Extract the (x, y) coordinate from the center of the cell holding the provided text.  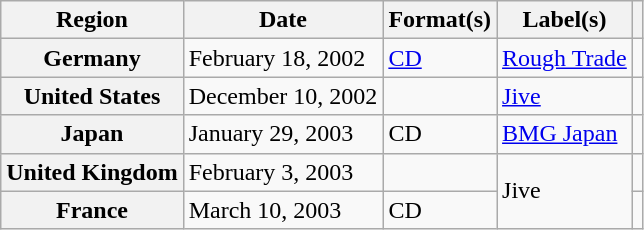
Date (283, 20)
March 10, 2003 (283, 210)
France (92, 210)
Rough Trade (565, 58)
February 3, 2003 (283, 172)
Germany (92, 58)
December 10, 2002 (283, 96)
Label(s) (565, 20)
Japan (92, 134)
February 18, 2002 (283, 58)
Region (92, 20)
BMG Japan (565, 134)
January 29, 2003 (283, 134)
United Kingdom (92, 172)
United States (92, 96)
Format(s) (440, 20)
